Return [x, y] of the center of cell containing provided text 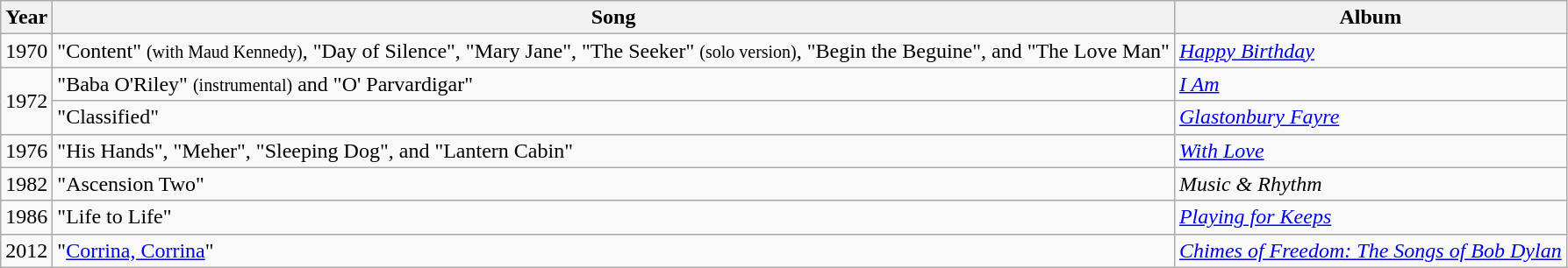
With Love [1371, 151]
Chimes of Freedom: The Songs of Bob Dylan [1371, 250]
"Ascension Two" [614, 184]
I Am [1371, 84]
"Life to Life" [614, 217]
Playing for Keeps [1371, 217]
1986 [26, 217]
1972 [26, 101]
1970 [26, 51]
"Corrina, Corrina" [614, 250]
2012 [26, 250]
"Content" (with Maud Kennedy), "Day of Silence", "Mary Jane", "The Seeker" (solo version), "Begin the Beguine", and "The Love Man" [614, 51]
Album [1371, 18]
"His Hands", "Meher", "Sleeping Dog", and "Lantern Cabin" [614, 151]
Glastonbury Fayre [1371, 117]
Happy Birthday [1371, 51]
1976 [26, 151]
1982 [26, 184]
Song [614, 18]
"Baba O'Riley" (instrumental) and "O' Parvardigar" [614, 84]
Year [26, 18]
Music & Rhythm [1371, 184]
"Classified" [614, 117]
